Search for the cell housing the specified text and yield its [X, Y] center coordinate. 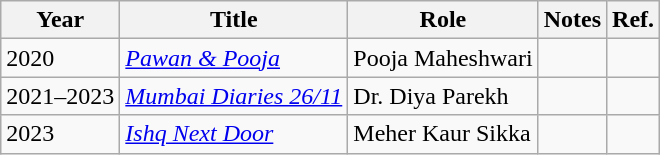
2020 [60, 58]
Year [60, 20]
2023 [60, 134]
Ref. [634, 20]
2021–2023 [60, 96]
Pawan & Pooja [234, 58]
Ishq Next Door [234, 134]
Meher Kaur Sikka [443, 134]
Pooja Maheshwari [443, 58]
Title [234, 20]
Role [443, 20]
Notes [572, 20]
Mumbai Diaries 26/11 [234, 96]
Dr. Diya Parekh [443, 96]
